For the text-containing cell, return its midpoint in [X, Y] coordinate format. 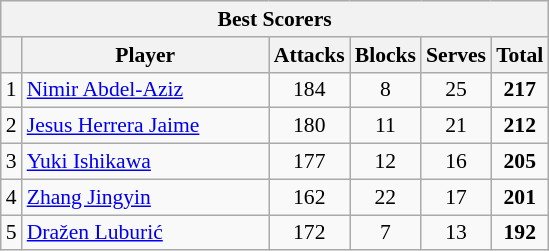
201 [520, 197]
Yuki Ishikawa [146, 162]
Total [520, 55]
180 [310, 126]
Dražen Luburić [146, 233]
Attacks [310, 55]
4 [12, 197]
Jesus Herrera Jaime [146, 126]
Zhang Jingyin [146, 197]
Nimir Abdel-Aziz [146, 90]
5 [12, 233]
16 [456, 162]
11 [386, 126]
8 [386, 90]
205 [520, 162]
192 [520, 233]
1 [12, 90]
212 [520, 126]
25 [456, 90]
Serves [456, 55]
162 [310, 197]
12 [386, 162]
Best Scorers [275, 19]
2 [12, 126]
21 [456, 126]
217 [520, 90]
184 [310, 90]
177 [310, 162]
7 [386, 233]
22 [386, 197]
13 [456, 233]
17 [456, 197]
172 [310, 233]
3 [12, 162]
Blocks [386, 55]
Player [146, 55]
